Return [X, Y] of the center of cell containing provided text 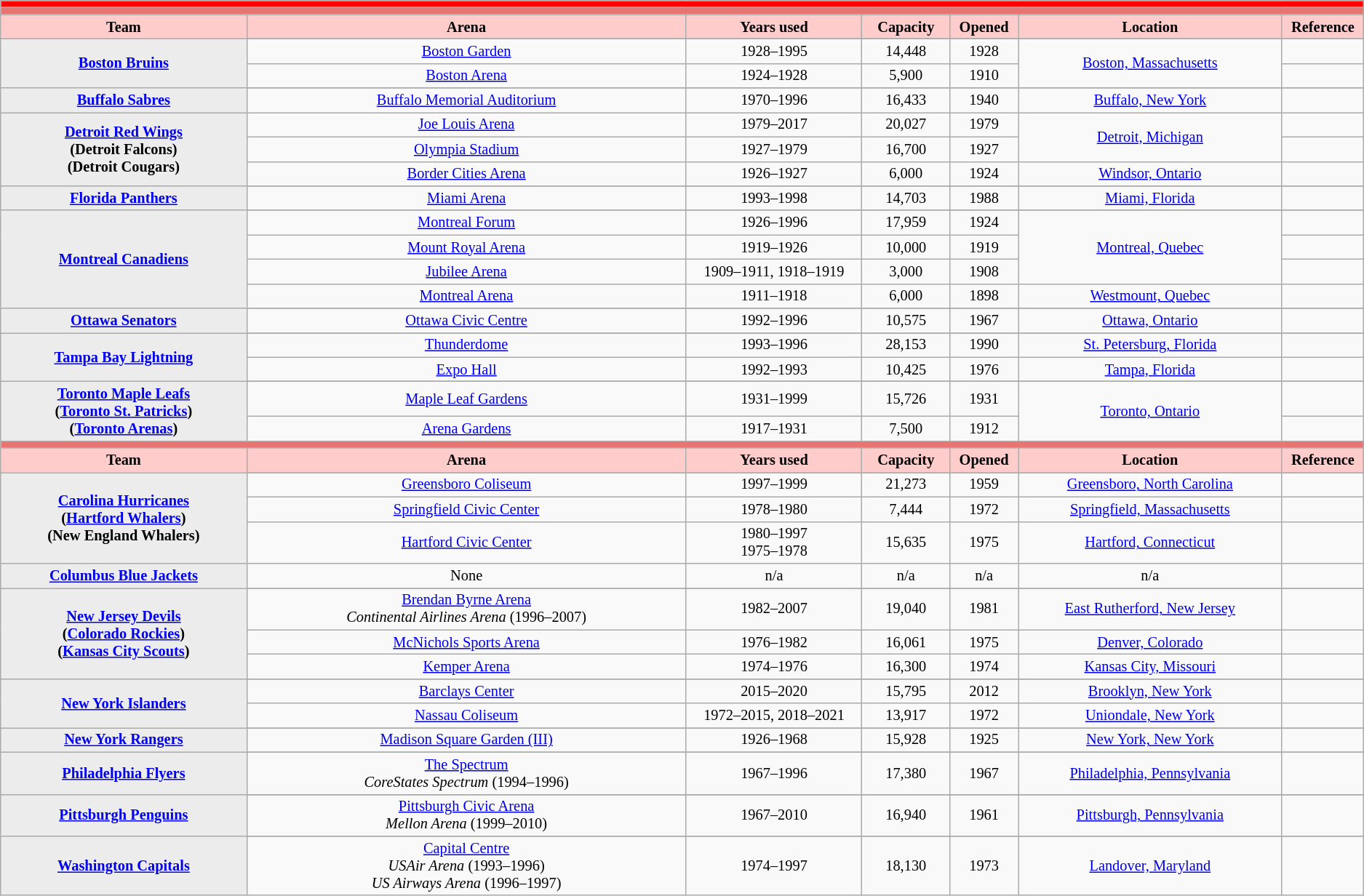
1926–1968 [774, 740]
1924–1928 [774, 76]
Detroit, Michigan [1150, 137]
18,130 [906, 865]
1992–1993 [774, 369]
1990 [984, 345]
Thunderdome [466, 345]
Greensboro, North Carolina [1150, 484]
None [466, 575]
Greensboro Coliseum [466, 484]
1926–1996 [774, 223]
1970–1996 [774, 100]
Tampa, Florida [1150, 369]
Boston Garden [466, 51]
Montreal Canadiens [124, 259]
10,575 [906, 321]
Capital CentreUSAir Arena (1993–1996)US Airways Arena (1996–1997) [466, 865]
15,795 [906, 691]
Arena Gardens [466, 428]
Nassau Coliseum [466, 716]
New York, New York [1150, 740]
New Jersey Devils(Colorado Rockies)(Kansas City Scouts) [124, 633]
Westmount, Quebec [1150, 296]
Buffalo Sabres [124, 100]
Miami Arena [466, 198]
1974–1997 [774, 865]
1967–1996 [774, 773]
17,959 [906, 223]
1967–2010 [774, 815]
10,425 [906, 369]
Montreal Forum [466, 223]
15,928 [906, 740]
1928 [984, 51]
Washington Capitals [124, 865]
Windsor, Ontario [1150, 174]
14,703 [906, 198]
Barclays Center [466, 691]
21,273 [906, 484]
Pittsburgh, Pennsylvania [1150, 815]
Tampa Bay Lightning [124, 356]
7,444 [906, 509]
16,300 [906, 666]
1908 [984, 271]
1940 [984, 100]
16,940 [906, 815]
14,448 [906, 51]
10,000 [906, 247]
Brendan Byrne ArenaContinental Airlines Arena (1996–2007) [466, 609]
Ottawa Senators [124, 321]
1973 [984, 865]
1898 [984, 296]
Columbus Blue Jackets [124, 575]
Ottawa, Ontario [1150, 321]
1992–1996 [774, 321]
Montreal Arena [466, 296]
Olympia Stadium [466, 149]
Hartford Civic Center [466, 543]
7,500 [906, 428]
1910 [984, 76]
St. Petersburg, Florida [1150, 345]
Detroit Red Wings(Detroit Falcons)(Detroit Cougars) [124, 148]
20,027 [906, 124]
1919–1926 [774, 247]
1993–1998 [774, 198]
1979 [984, 124]
Boston, Massachusetts [1150, 63]
3,000 [906, 271]
1961 [984, 815]
2015–2020 [774, 691]
Landover, Maryland [1150, 865]
1925 [984, 740]
Montreal, Quebec [1150, 247]
1917–1931 [774, 428]
Kemper Arena [466, 666]
Springfield, Massachusetts [1150, 509]
Boston Arena [466, 76]
Boston Bruins [124, 63]
Hartford, Connecticut [1150, 543]
Springfield Civic Center [466, 509]
Florida Panthers [124, 198]
Brooklyn, New York [1150, 691]
1926–1927 [774, 174]
5,900 [906, 76]
Pittsburgh Civic ArenaMellon Arena (1999–2010) [466, 815]
1982–2007 [774, 609]
16,700 [906, 149]
The SpectrumCoreStates Spectrum (1994–1996) [466, 773]
1927 [984, 149]
Carolina Hurricanes(Hartford Whalers)(New England Whalers) [124, 518]
Ottawa Civic Centre [466, 321]
1909–1911, 1918–1919 [774, 271]
19,040 [906, 609]
1976 [984, 369]
Toronto Maple Leafs(Toronto St. Patricks)(Toronto Arenas) [124, 411]
Expo Hall [466, 369]
1979–2017 [774, 124]
1976–1982 [774, 642]
15,635 [906, 543]
Miami, Florida [1150, 198]
Kansas City, Missouri [1150, 666]
1959 [984, 484]
1931 [984, 399]
Uniondale, New York [1150, 716]
1911–1918 [774, 296]
McNichols Sports Arena [466, 642]
Philadelphia, Pennsylvania [1150, 773]
Border Cities Arena [466, 174]
New York Islanders [124, 703]
Pittsburgh Penguins [124, 815]
15,726 [906, 399]
Buffalo Memorial Auditorium [466, 100]
1919 [984, 247]
16,433 [906, 100]
Philadelphia Flyers [124, 773]
1928–1995 [774, 51]
1974–1976 [774, 666]
1997–1999 [774, 484]
1927–1979 [774, 149]
28,153 [906, 345]
1988 [984, 198]
1972–2015, 2018–2021 [774, 716]
Joe Louis Arena [466, 124]
Toronto, Ontario [1150, 411]
13,917 [906, 716]
Jubilee Arena [466, 271]
1974 [984, 666]
New York Rangers [124, 740]
Madison Square Garden (III) [466, 740]
East Rutherford, New Jersey [1150, 609]
Denver, Colorado [1150, 642]
1931–1999 [774, 399]
1993–1996 [774, 345]
Buffalo, New York [1150, 100]
1981 [984, 609]
1912 [984, 428]
2012 [984, 691]
16,061 [906, 642]
1980–19971975–1978 [774, 543]
17,380 [906, 773]
1978–1980 [774, 509]
Mount Royal Arena [466, 247]
Maple Leaf Gardens [466, 399]
